From the cell containing the given text, extract its center point as (x, y) coordinate. 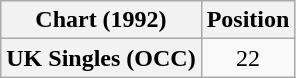
22 (248, 58)
Chart (1992) (101, 20)
Position (248, 20)
UK Singles (OCC) (101, 58)
